Search for the cell housing the specified text and yield its [x, y] center coordinate. 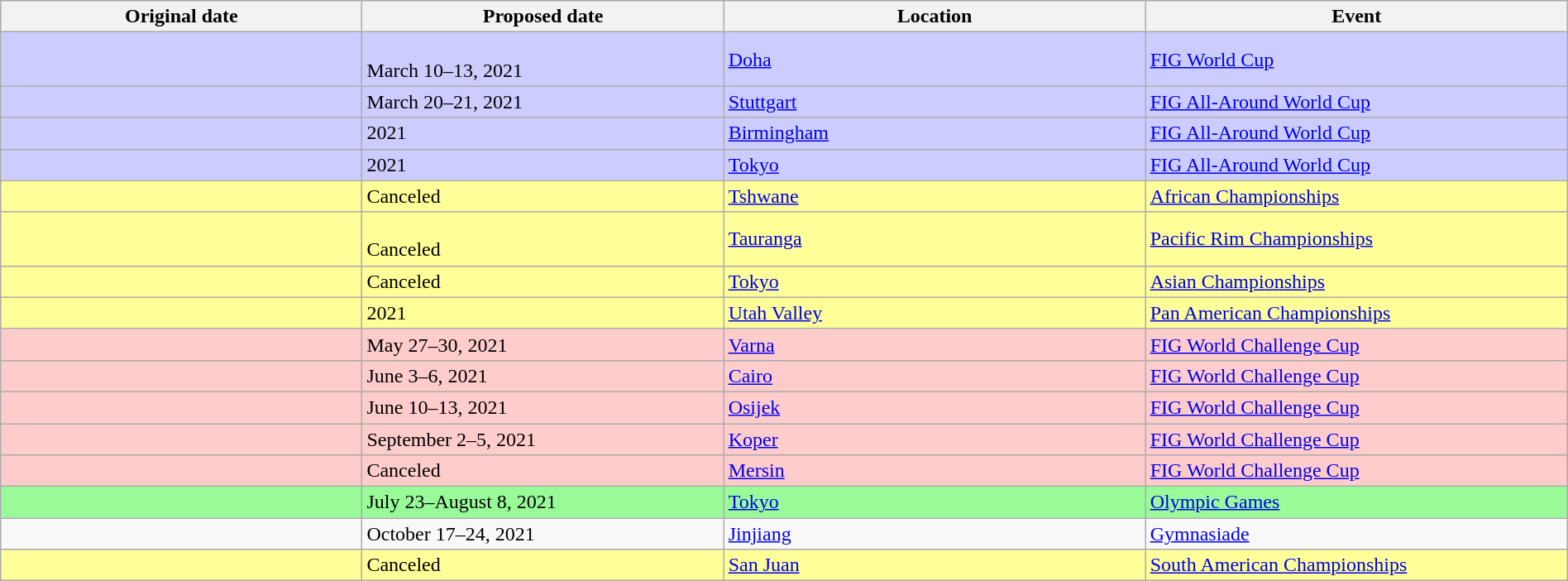
Varna [935, 344]
Stuttgart [935, 102]
May 27–30, 2021 [543, 344]
African Championships [1356, 196]
Cairo [935, 376]
Pacific Rim Championships [1356, 238]
Osijek [935, 407]
Gymnasiade [1356, 534]
Olympic Games [1356, 502]
Tshwane [935, 196]
March 20–21, 2021 [543, 102]
Utah Valley [935, 313]
July 23–August 8, 2021 [543, 502]
FIG World Cup [1356, 60]
Proposed date [543, 17]
Mersin [935, 471]
Pan American Championships [1356, 313]
Event [1356, 17]
Birmingham [935, 133]
Original date [182, 17]
Koper [935, 439]
San Juan [935, 565]
Doha [935, 60]
June 10–13, 2021 [543, 407]
South American Championships [1356, 565]
March 10–13, 2021 [543, 60]
Jinjiang [935, 534]
October 17–24, 2021 [543, 534]
Asian Championships [1356, 281]
June 3–6, 2021 [543, 376]
September 2–5, 2021 [543, 439]
Tauranga [935, 238]
Location [935, 17]
